Return (X, Y) of the center of cell containing provided text 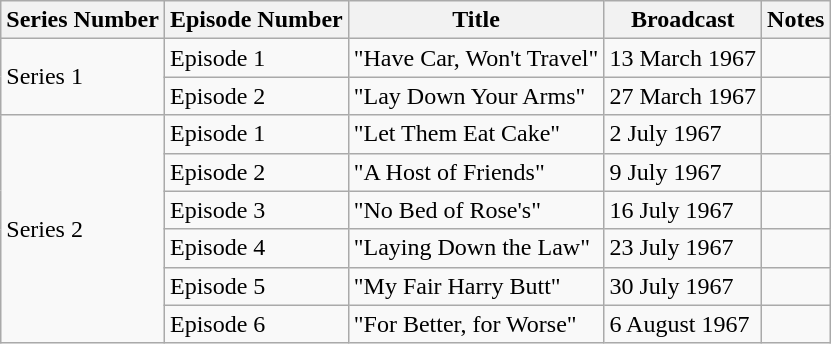
Episode 6 (256, 324)
30 July 1967 (683, 286)
6 August 1967 (683, 324)
"No Bed of Rose's" (476, 210)
"Have Car, Won't Travel" (476, 58)
Broadcast (683, 20)
16 July 1967 (683, 210)
Series 2 (83, 229)
"For Better, for Worse" (476, 324)
Episode 4 (256, 248)
Notes (796, 20)
9 July 1967 (683, 172)
Title (476, 20)
27 March 1967 (683, 96)
13 March 1967 (683, 58)
"My Fair Harry Butt" (476, 286)
Episode 3 (256, 210)
"A Host of Friends" (476, 172)
"Lay Down Your Arms" (476, 96)
"Let Them Eat Cake" (476, 134)
Episode Number (256, 20)
Episode 5 (256, 286)
Series 1 (83, 77)
"Laying Down the Law" (476, 248)
Series Number (83, 20)
23 July 1967 (683, 248)
2 July 1967 (683, 134)
